Identify which cell holds the provided text, then report its [x, y] central coordinate. 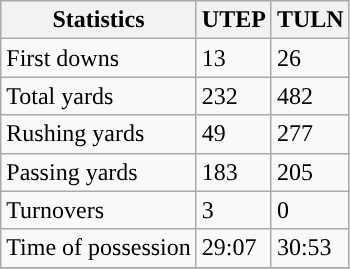
Total yards [99, 96]
3 [234, 210]
13 [234, 58]
49 [234, 134]
UTEP [234, 20]
0 [310, 210]
232 [234, 96]
277 [310, 134]
205 [310, 172]
Passing yards [99, 172]
Rushing yards [99, 134]
29:07 [234, 248]
Statistics [99, 20]
482 [310, 96]
30:53 [310, 248]
TULN [310, 20]
Time of possession [99, 248]
183 [234, 172]
26 [310, 58]
First downs [99, 58]
Turnovers [99, 210]
